Locate the cell with the specified text and output its (X, Y) center coordinate. 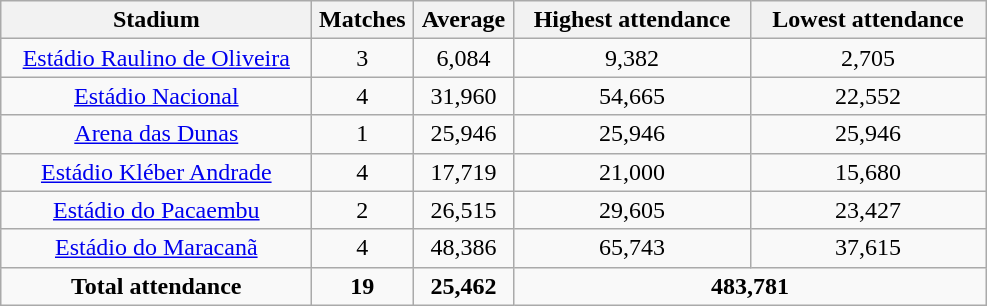
Estádio Kléber Andrade (156, 172)
25,462 (464, 286)
23,427 (868, 210)
1 (362, 134)
483,781 (750, 286)
Highest attendance (632, 20)
Estádio Nacional (156, 96)
15,680 (868, 172)
22,552 (868, 96)
3 (362, 58)
Estádio Raulino de Oliveira (156, 58)
31,960 (464, 96)
Stadium (156, 20)
Estádio do Maracanã (156, 248)
9,382 (632, 58)
29,605 (632, 210)
21,000 (632, 172)
37,615 (868, 248)
Average (464, 20)
2 (362, 210)
6,084 (464, 58)
Arena das Dunas (156, 134)
Lowest attendance (868, 20)
2,705 (868, 58)
54,665 (632, 96)
48,386 (464, 248)
19 (362, 286)
17,719 (464, 172)
65,743 (632, 248)
Total attendance (156, 286)
Estádio do Pacaembu (156, 210)
Matches (362, 20)
26,515 (464, 210)
